Find where the given text appears and provide that cell's center as (x, y) coordinate. 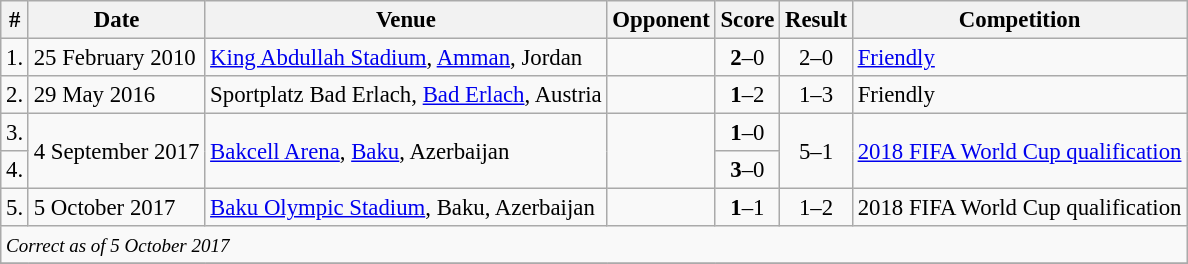
# (15, 20)
5. (15, 208)
1–3 (816, 95)
Competition (1019, 20)
Result (816, 20)
Bakcell Arena, Baku, Azerbaijan (406, 152)
1. (15, 58)
Opponent (661, 20)
1–0 (748, 133)
Venue (406, 20)
King Abdullah Stadium, Amman, Jordan (406, 58)
Correct as of 5 October 2017 (594, 245)
4 September 2017 (116, 152)
5 October 2017 (116, 208)
3. (15, 133)
Baku Olympic Stadium, Baku, Azerbaijan (406, 208)
1–1 (748, 208)
2. (15, 95)
29 May 2016 (116, 95)
Date (116, 20)
5–1 (816, 152)
4. (15, 170)
Sportplatz Bad Erlach, Bad Erlach, Austria (406, 95)
25 February 2010 (116, 58)
3–0 (748, 170)
Score (748, 20)
